Identify which cell holds the provided text, then report its (X, Y) central coordinate. 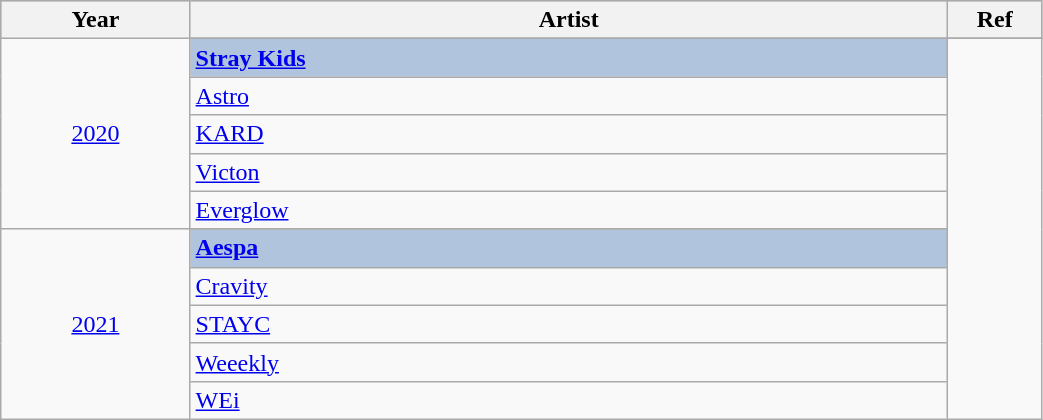
Victon (568, 172)
STAYC (568, 324)
Year (96, 20)
Artist (568, 20)
2020 (96, 134)
Stray Kids (568, 58)
Weeekly (568, 362)
Aespa (568, 248)
Ref (994, 20)
Astro (568, 96)
WEi (568, 400)
KARD (568, 134)
Cravity (568, 286)
Everglow (568, 210)
2021 (96, 324)
